Return [x, y] of the center of cell containing provided text 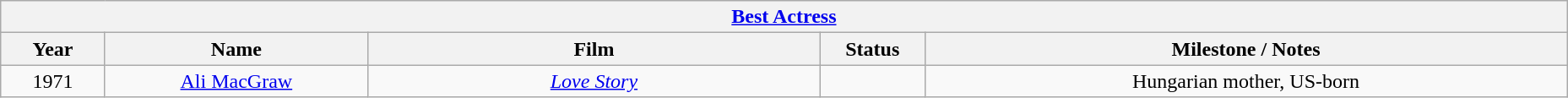
Film [594, 49]
Best Actress [784, 17]
Status [872, 49]
Love Story [594, 81]
Milestone / Notes [1246, 49]
Year [53, 49]
Hungarian mother, US-born [1246, 81]
Ali MacGraw [236, 81]
Name [236, 49]
1971 [53, 81]
